Return [X, Y] of the center of cell containing provided text 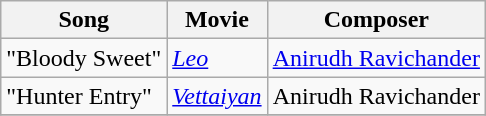
"Bloody Sweet" [84, 58]
Leo [217, 58]
Composer [376, 20]
Movie [217, 20]
Song [84, 20]
"Hunter Entry" [84, 96]
Vettaiyan [217, 96]
